Determine the (x, y) coordinate at the center of the cell enclosing the given text.  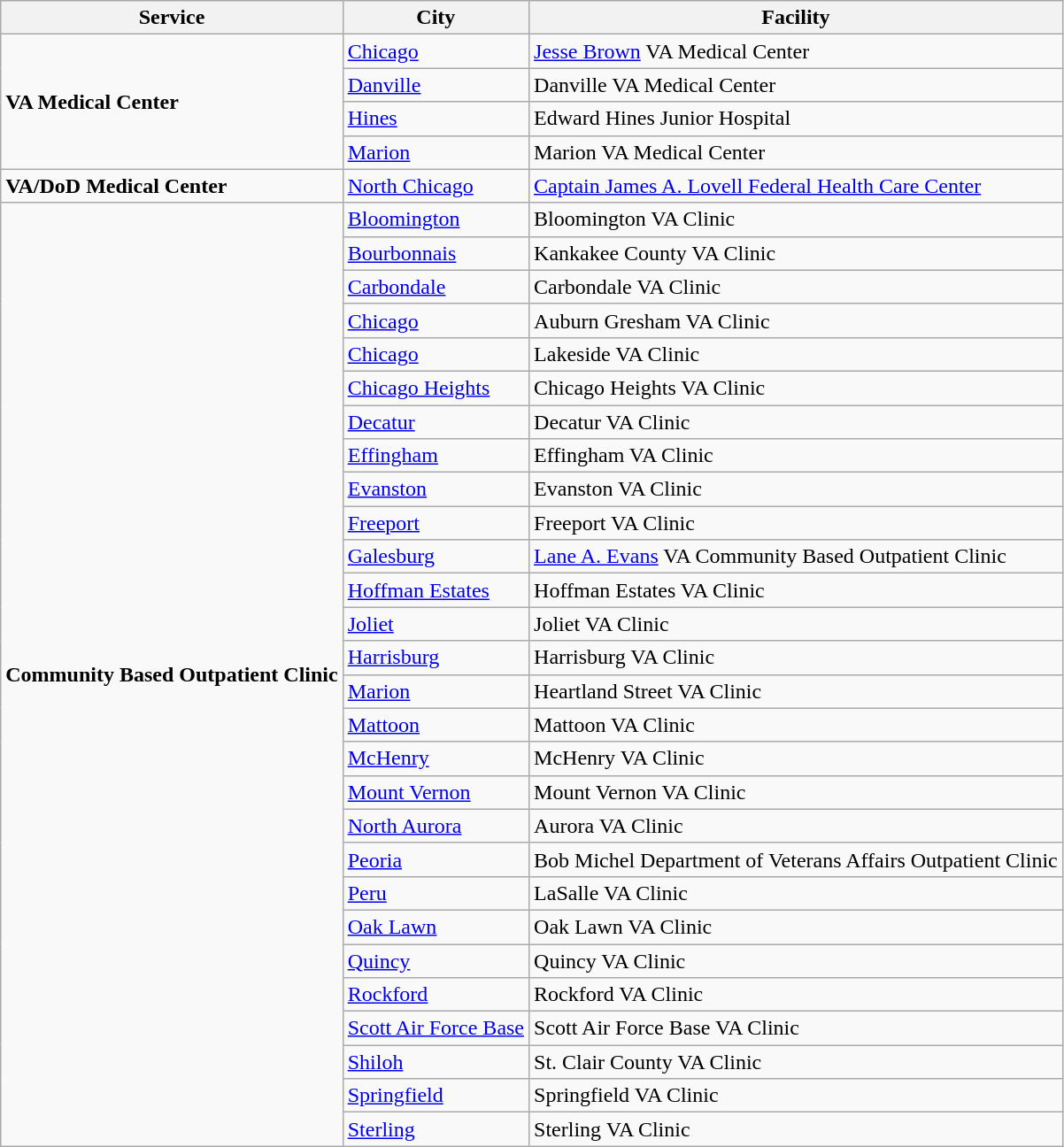
Springfield VA Clinic (797, 1096)
Harrisburg (436, 658)
Lane A. Evans VA Community Based Outpatient Clinic (797, 557)
Oak Lawn (436, 927)
Springfield (436, 1096)
Community Based Outpatient Clinic (172, 674)
Decatur VA Clinic (797, 422)
Bloomington VA Clinic (797, 219)
Evanston (436, 489)
Mattoon VA Clinic (797, 725)
Peoria (436, 859)
Jesse Brown VA Medical Center (797, 51)
Sterling VA Clinic (797, 1129)
Joliet VA Clinic (797, 624)
City (436, 18)
VA Medical Center (172, 102)
Heartland Street VA Clinic (797, 691)
LaSalle VA Clinic (797, 893)
Evanston VA Clinic (797, 489)
Hoffman Estates VA Clinic (797, 590)
Effingham (436, 456)
North Aurora (436, 826)
Mount Vernon VA Clinic (797, 792)
McHenry (436, 758)
Bob Michel Department of Veterans Affairs Outpatient Clinic (797, 859)
McHenry VA Clinic (797, 758)
St. Clair County VA Clinic (797, 1062)
Oak Lawn VA Clinic (797, 927)
Carbondale (436, 287)
Sterling (436, 1129)
Bourbonnais (436, 253)
Hines (436, 119)
Galesburg (436, 557)
Quincy VA Clinic (797, 960)
Lakeside VA Clinic (797, 354)
Bloomington (436, 219)
North Chicago (436, 186)
Carbondale VA Clinic (797, 287)
Effingham VA Clinic (797, 456)
Shiloh (436, 1062)
Danville (436, 85)
Joliet (436, 624)
Facility (797, 18)
Service (172, 18)
Captain James A. Lovell Federal Health Care Center (797, 186)
Danville VA Medical Center (797, 85)
Freeport (436, 523)
Mattoon (436, 725)
Freeport VA Clinic (797, 523)
Rockford (436, 995)
Chicago Heights VA Clinic (797, 388)
Auburn Gresham VA Clinic (797, 320)
VA/DoD Medical Center (172, 186)
Rockford VA Clinic (797, 995)
Aurora VA Clinic (797, 826)
Marion VA Medical Center (797, 152)
Hoffman Estates (436, 590)
Harrisburg VA Clinic (797, 658)
Quincy (436, 960)
Scott Air Force Base (436, 1028)
Peru (436, 893)
Chicago Heights (436, 388)
Edward Hines Junior Hospital (797, 119)
Decatur (436, 422)
Mount Vernon (436, 792)
Kankakee County VA Clinic (797, 253)
Scott Air Force Base VA Clinic (797, 1028)
